Identify which cell holds the provided text, then report its (X, Y) central coordinate. 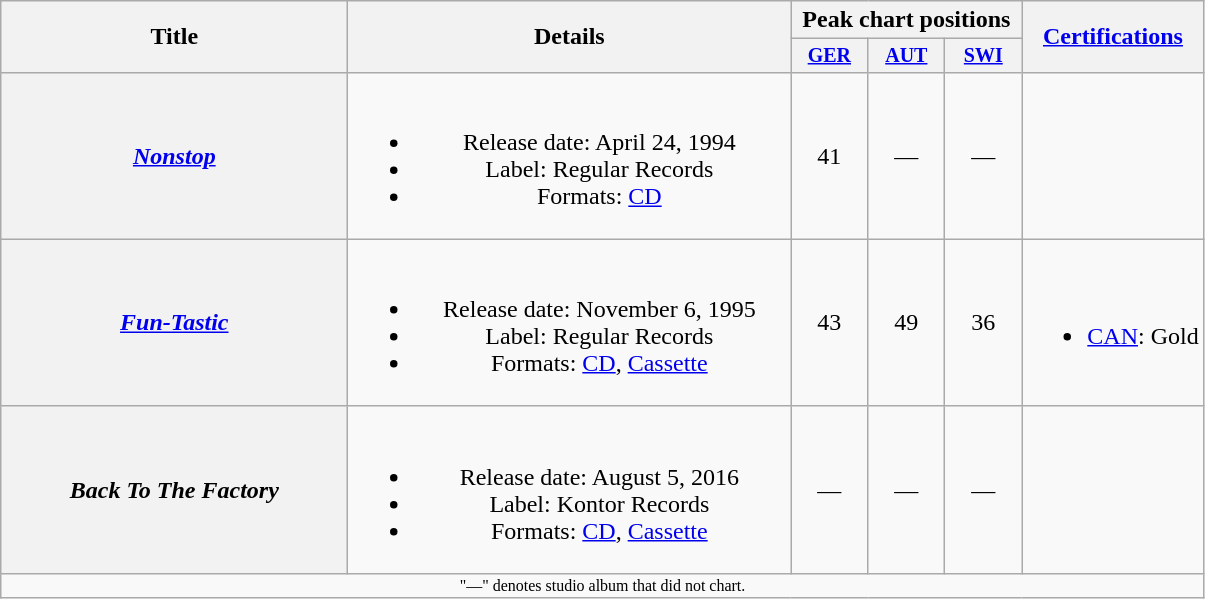
Fun-Tastic (174, 322)
Release date: November 6, 1995Label: Regular RecordsFormats: CD, Cassette (570, 322)
Peak chart positions (906, 20)
Certifications (1113, 37)
36 (984, 322)
AUT (906, 56)
SWI (984, 56)
Details (570, 37)
CAN: Gold (1113, 322)
Back To The Factory (174, 490)
43 (830, 322)
GER (830, 56)
41 (830, 156)
Nonstop (174, 156)
"—" denotes studio album that did not chart. (602, 585)
Release date: April 24, 1994Label: Regular RecordsFormats: CD (570, 156)
49 (906, 322)
Title (174, 37)
Release date: August 5, 2016Label: Kontor RecordsFormats: CD, Cassette (570, 490)
